Return (X, Y) of the center of cell containing provided text 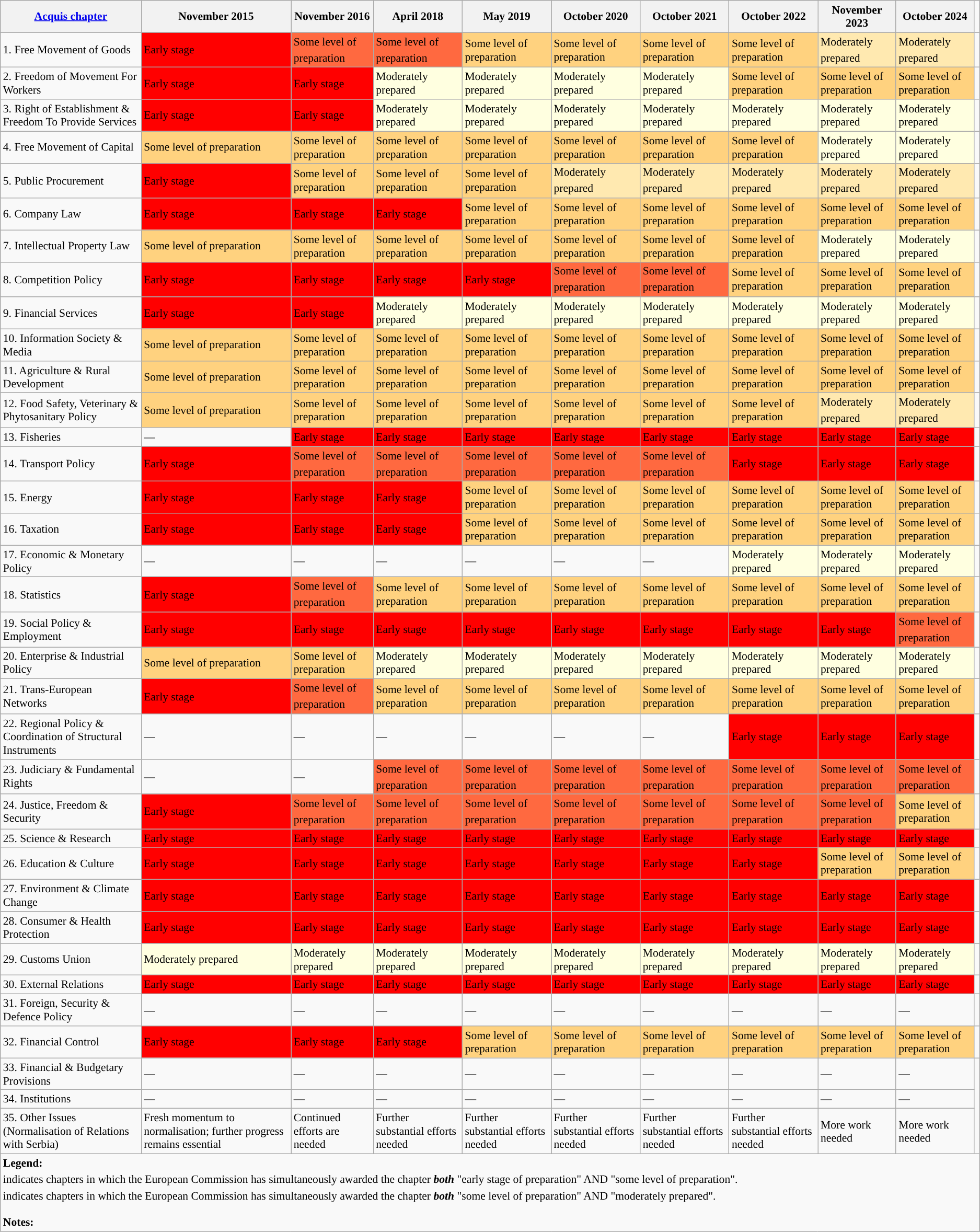
16. Taxation (71, 529)
2. Freedom of Movement For Workers (71, 84)
18. Statistics (71, 595)
October 2020 (595, 17)
17. Economic & Monetary Policy (71, 561)
April 2018 (418, 17)
29. Customs Union (71, 960)
26. Education & Culture (71, 863)
May 2019 (506, 17)
24. Justice, Freedom & Security (71, 811)
31. Foreign, Security & Defence Policy (71, 1010)
32. Financial Control (71, 1042)
8. Competition Policy (71, 280)
33. Financial & Budgetary Provisions (71, 1074)
35. Other Issues (Normalisation of Relations with Serbia) (71, 1131)
4. Free Movement of Capital (71, 147)
7. Intellectual Property Law (71, 246)
28. Consumer & Health Protection (71, 927)
Continued efforts are needed (332, 1131)
6. Company Law (71, 214)
Acquis chapter (71, 17)
10. Information Society & Media (71, 345)
5. Public Procurement (71, 181)
11. Agriculture & Rural Development (71, 377)
1. Free Movement of Goods (71, 50)
October 2024 (935, 17)
3. Right of Establishment & Freedom To Provide Services (71, 115)
23. Judiciary & Fundamental Rights (71, 777)
20. Enterprise & Industrial Policy (71, 663)
30. External Relations (71, 985)
November 2016 (332, 17)
15. Energy (71, 498)
Fresh momentum to normalisation; further progress remains essential (216, 1131)
27. Environment & Climate Change (71, 896)
October 2021 (685, 17)
25. Science & Research (71, 838)
November 2023 (857, 17)
November 2015 (216, 17)
21. Trans-European Networks (71, 696)
October 2022 (774, 17)
34. Institutions (71, 1099)
9. Financial Services (71, 313)
13. Fisheries (71, 437)
22. Regional Policy & Coordination of Structural Instruments (71, 737)
19. Social Policy & Employment (71, 629)
14. Transport Policy (71, 464)
12. Food Safety, Veterinary & Phytosanitary Policy (71, 411)
